Detect which cell encompasses the target text, then output its (X, Y) center coordinate. 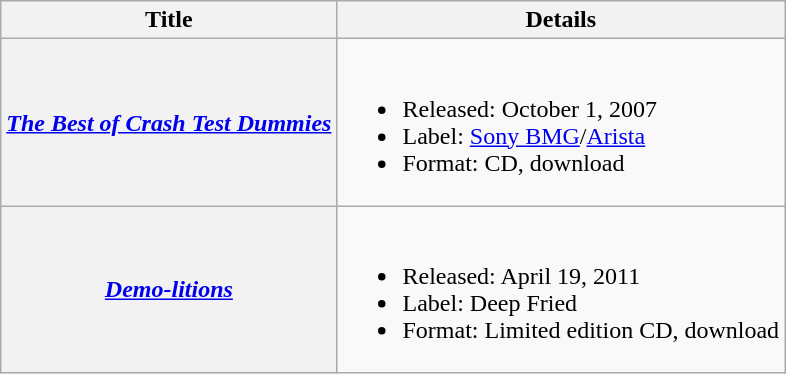
Released: October 1, 2007Label: Sony BMG/AristaFormat: CD, download (561, 122)
Released: April 19, 2011Label: Deep FriedFormat: Limited edition CD, download (561, 290)
Title (169, 20)
Demo-litions (169, 290)
Details (561, 20)
The Best of Crash Test Dummies (169, 122)
